Provide the [X, Y] coordinate of the cell's center where the given text is located.  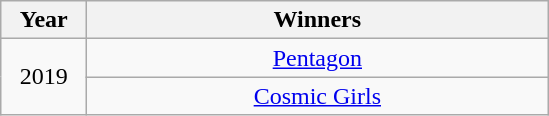
Year [44, 20]
Cosmic Girls [318, 96]
Pentagon [318, 58]
2019 [44, 77]
Winners [318, 20]
